Locate the cell with the specified text and output its [X, Y] center coordinate. 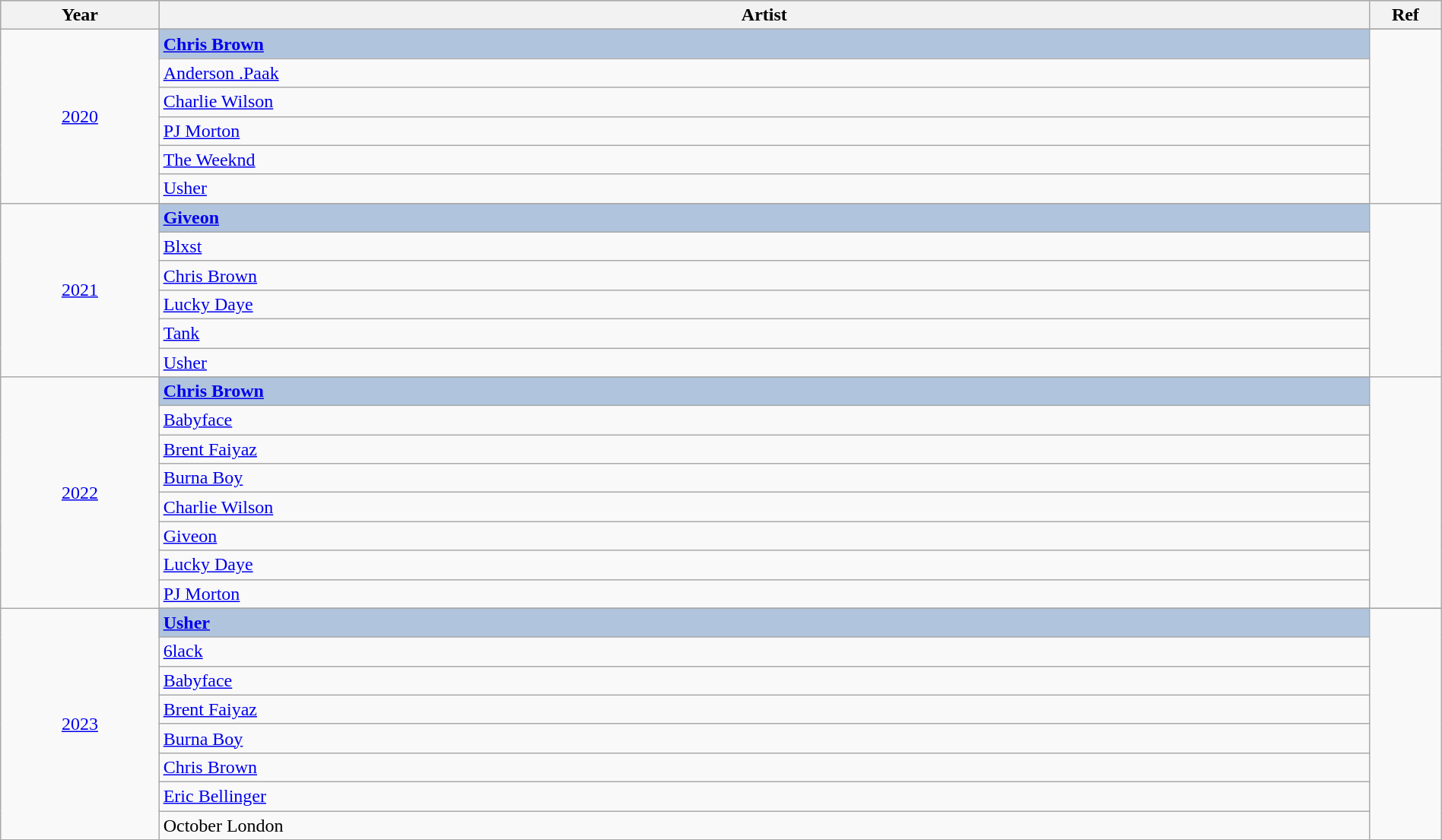
October London [764, 825]
Tank [764, 333]
Blxst [764, 246]
Ref [1405, 15]
Artist [764, 15]
2020 [80, 116]
6lack [764, 651]
Eric Bellinger [764, 796]
2022 [80, 493]
2023 [80, 724]
2021 [80, 290]
The Weeknd [764, 160]
Year [80, 15]
Anderson .Paak [764, 73]
